Output the (x, y) coordinate of the center of the cell containing the given text.  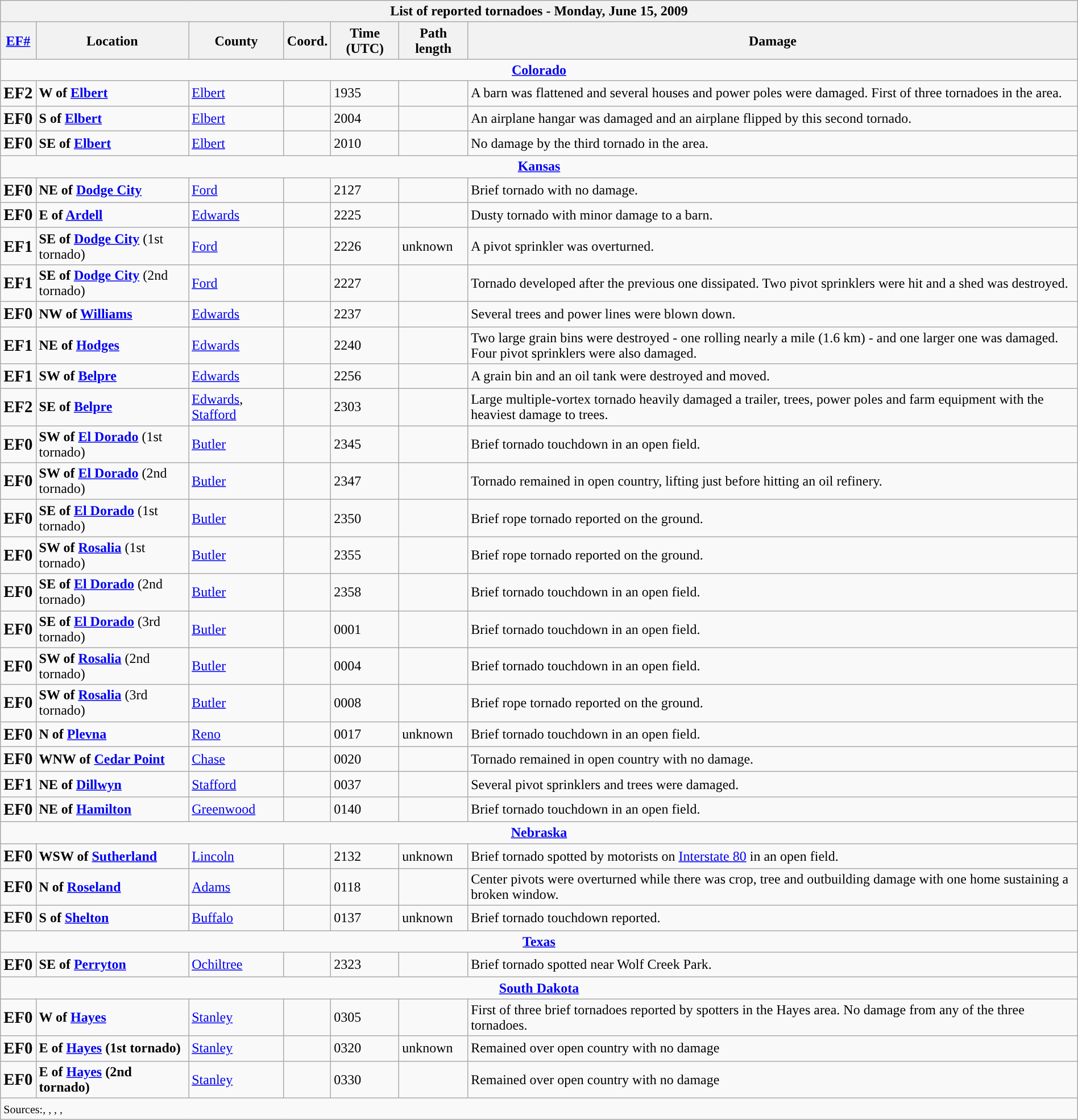
2225 (365, 215)
0037 (365, 784)
A barn was flattened and several houses and power poles were damaged. First of three tornadoes in the area. (773, 93)
An airplane hangar was damaged and an airplane flipped by this second tornado. (773, 118)
SW of El Dorado (2nd tornado) (113, 481)
WNW of Cedar Point (113, 759)
SW of Rosalia (3rd tornado) (113, 703)
0020 (365, 759)
2347 (365, 481)
SE of El Dorado (1st tornado) (113, 518)
WSW of Sutherland (113, 856)
0320 (365, 1048)
Colorado (539, 70)
SW of Belpre (113, 376)
1935 (365, 93)
2323 (365, 965)
0008 (365, 703)
Greenwood (237, 809)
E of Hayes (1st tornado) (113, 1048)
Tornado remained in open country, lifting just before hitting an oil refinery. (773, 481)
SE of El Dorado (2nd tornado) (113, 592)
0017 (365, 734)
NE of Dillwyn (113, 784)
2004 (365, 118)
Coord. (307, 41)
N of Plevna (113, 734)
SE of Dodge City (2nd tornado) (113, 283)
SW of El Dorado (1st tornado) (113, 445)
Brief tornado spotted by motorists on Interstate 80 in an open field. (773, 856)
2132 (365, 856)
A pivot sprinkler was overturned. (773, 246)
0330 (365, 1079)
E of Ardell (113, 215)
Location (113, 41)
0140 (365, 809)
Center pivots were overturned while there was crop, tree and outbuilding damage with one home sustaining a broken window. (773, 887)
Damage (773, 41)
N of Roseland (113, 887)
Lincoln (237, 856)
Several trees and power lines were blown down. (773, 314)
Brief tornado touchdown reported. (773, 918)
Texas (539, 941)
0137 (365, 918)
No damage by the third tornado in the area. (773, 143)
Sources:, , , , (539, 1109)
Dusty tornado with minor damage to a barn. (773, 215)
S of Shelton (113, 918)
SE of Belpre (113, 407)
Brief tornado spotted near Wolf Creek Park. (773, 965)
2303 (365, 407)
2345 (365, 445)
SE of El Dorado (3rd tornado) (113, 629)
0001 (365, 629)
Nebraska (539, 832)
0118 (365, 887)
NE of Dodge City (113, 190)
Edwards, Stafford (237, 407)
2256 (365, 376)
Several pivot sprinklers and trees were damaged. (773, 784)
NE of Hodges (113, 345)
NW of Williams (113, 314)
Reno (237, 734)
Path length (433, 41)
2355 (365, 555)
W of Elbert (113, 93)
A grain bin and an oil tank were destroyed and moved. (773, 376)
SE of Elbert (113, 143)
E of Hayes (2nd tornado) (113, 1079)
NE of Hamilton (113, 809)
S of Elbert (113, 118)
List of reported tornadoes - Monday, June 15, 2009 (539, 11)
0004 (365, 666)
Large multiple-vortex tornado heavily damaged a trailer, trees, power poles and farm equipment with the heaviest damage to trees. (773, 407)
2240 (365, 345)
2227 (365, 283)
Buffalo (237, 918)
Kansas (539, 167)
0305 (365, 1018)
2127 (365, 190)
Tornado remained in open country with no damage. (773, 759)
South Dakota (539, 988)
Two large grain bins were destroyed - one rolling nearly a mile (1.6 km) - and one larger one was damaged. Four pivot sprinklers were also damaged. (773, 345)
Time (UTC) (365, 41)
2010 (365, 143)
Brief tornado with no damage. (773, 190)
2237 (365, 314)
EF# (18, 41)
Tornado developed after the previous one dissipated. Two pivot sprinklers were hit and a shed was destroyed. (773, 283)
2358 (365, 592)
Ochiltree (237, 965)
Chase (237, 759)
First of three brief tornadoes reported by spotters in the Hayes area. No damage from any of the three tornadoes. (773, 1018)
W of Hayes (113, 1018)
SE of Perryton (113, 965)
Stafford (237, 784)
SW of Rosalia (1st tornado) (113, 555)
County (237, 41)
Adams (237, 887)
SE of Dodge City (1st tornado) (113, 246)
2350 (365, 518)
SW of Rosalia (2nd tornado) (113, 666)
2226 (365, 246)
